From the cell containing the given text, extract its center point as (x, y) coordinate. 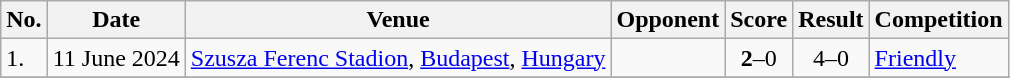
Competition (938, 20)
Venue (398, 20)
Date (116, 20)
Score (759, 20)
Friendly (938, 58)
No. (24, 20)
2–0 (759, 58)
Szusza Ferenc Stadion, Budapest, Hungary (398, 58)
11 June 2024 (116, 58)
1. (24, 58)
Result (831, 20)
Opponent (668, 20)
4–0 (831, 58)
